Capture the cell that displays the provided text and extract its (X, Y) central coordinate. 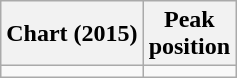
Peakposition (189, 34)
Chart (2015) (72, 34)
